Find where the given text appears and provide that cell's center as (x, y) coordinate. 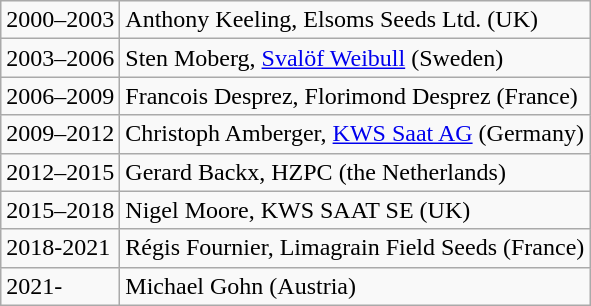
Michael Gohn (Austria) (355, 286)
Gerard Backx, HZPC (the Netherlands) (355, 172)
Sten Moberg, Svalöf Weibull (Sweden) (355, 58)
Christoph Amberger, KWS Saat AG (Germany) (355, 134)
2012–2015 (60, 172)
2006–2009 (60, 96)
Nigel Moore, KWS SAAT SE (UK) (355, 210)
Francois Desprez, Florimond Desprez (France) (355, 96)
2015–2018 (60, 210)
2018-2021 (60, 248)
2009–2012 (60, 134)
2000–2003 (60, 20)
Anthony Keeling, Elsoms Seeds Ltd. (UK) (355, 20)
2021- (60, 286)
Régis Fournier, Limagrain Field Seeds (France) (355, 248)
2003–2006 (60, 58)
